Search for the cell housing the specified text and yield its [X, Y] center coordinate. 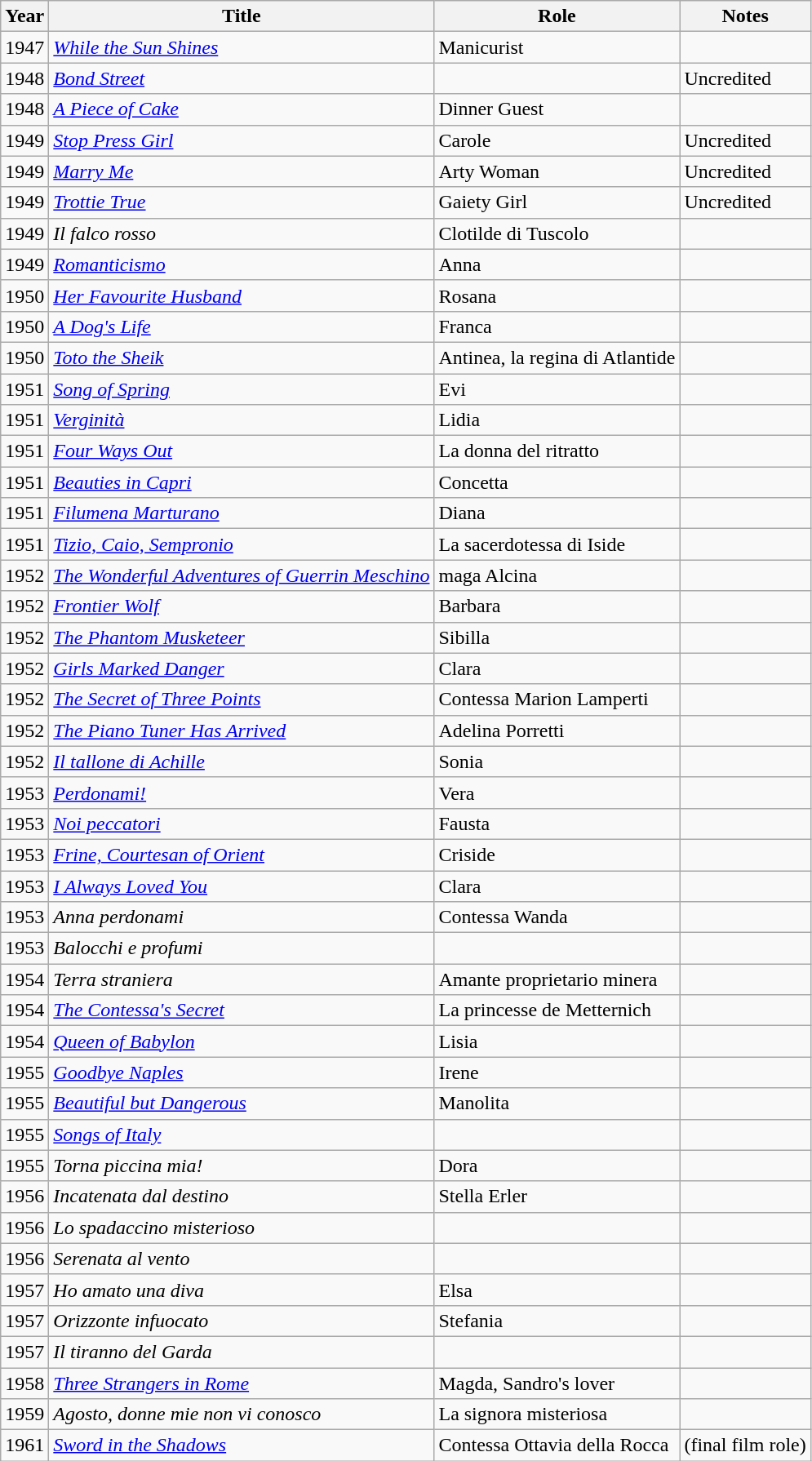
The Piano Tuner Has Arrived [242, 730]
1959 [24, 1414]
Stefania [557, 1321]
Contessa Ottavia della Rocca [557, 1445]
Dora [557, 1166]
Rosana [557, 295]
maga Alcina [557, 575]
Year [24, 16]
La signora misteriosa [557, 1414]
Fausta [557, 824]
Carole [557, 140]
Adelina Porretti [557, 730]
Evi [557, 389]
Girls Marked Danger [242, 668]
Agosto, donne mie non vi conosco [242, 1414]
Goodbye Naples [242, 1072]
Role [557, 16]
Ho amato una diva [242, 1290]
Lidia [557, 420]
Lo spadaccino misterioso [242, 1228]
Il tallone di Achille [242, 762]
Trottie True [242, 202]
La sacerdotessa di Iside [557, 544]
Notes [745, 16]
The Secret of Three Points [242, 699]
Song of Spring [242, 389]
Franca [557, 326]
Terra straniera [242, 979]
Irene [557, 1072]
1958 [24, 1383]
The Contessa's Secret [242, 1010]
La donna del ritratto [557, 451]
Balocchi e profumi [242, 948]
Clotilde di Tuscolo [557, 233]
Stop Press Girl [242, 140]
Lisia [557, 1041]
Perdonami! [242, 793]
1961 [24, 1445]
Title [242, 16]
Her Favourite Husband [242, 295]
I Always Loved You [242, 886]
Frontier Wolf [242, 606]
Magda, Sandro's lover [557, 1383]
Songs of Italy [242, 1135]
Vera [557, 793]
Torna piccina mia! [242, 1166]
Sonia [557, 762]
The Wonderful Adventures of Guerrin Meschino [242, 575]
Barbara [557, 606]
Manicurist [557, 47]
Orizzonte infuocato [242, 1321]
A Piece of Cake [242, 109]
Sibilla [557, 637]
Contessa Wanda [557, 917]
1947 [24, 47]
Frine, Courtesan of Orient [242, 855]
Marry Me [242, 171]
Toto the Sheik [242, 357]
Serenata al vento [242, 1259]
Three Strangers in Rome [242, 1383]
Dinner Guest [557, 109]
Contessa Marion Lamperti [557, 699]
A Dog's Life [242, 326]
Stella Erler [557, 1197]
Incatenata dal destino [242, 1197]
(final film role) [745, 1445]
Filumena Marturano [242, 513]
Bond Street [242, 78]
Romanticismo [242, 264]
Criside [557, 855]
Il falco rosso [242, 233]
The Phantom Musketeer [242, 637]
La princesse de Metternich [557, 1010]
Beauties in Capri [242, 482]
Anna [557, 264]
Diana [557, 513]
Manolita [557, 1104]
Concetta [557, 482]
Four Ways Out [242, 451]
Tizio, Caio, Sempronio [242, 544]
Antinea, la regina di Atlantide [557, 357]
Queen of Babylon [242, 1041]
Noi peccatori [242, 824]
Elsa [557, 1290]
Il tiranno del Garda [242, 1352]
Sword in the Shadows [242, 1445]
Beautiful but Dangerous [242, 1104]
Amante proprietario minera [557, 979]
While the Sun Shines [242, 47]
Gaiety Girl [557, 202]
Verginità [242, 420]
Anna perdonami [242, 917]
Arty Woman [557, 171]
